From the cell containing the given text, extract its center point as (X, Y) coordinate. 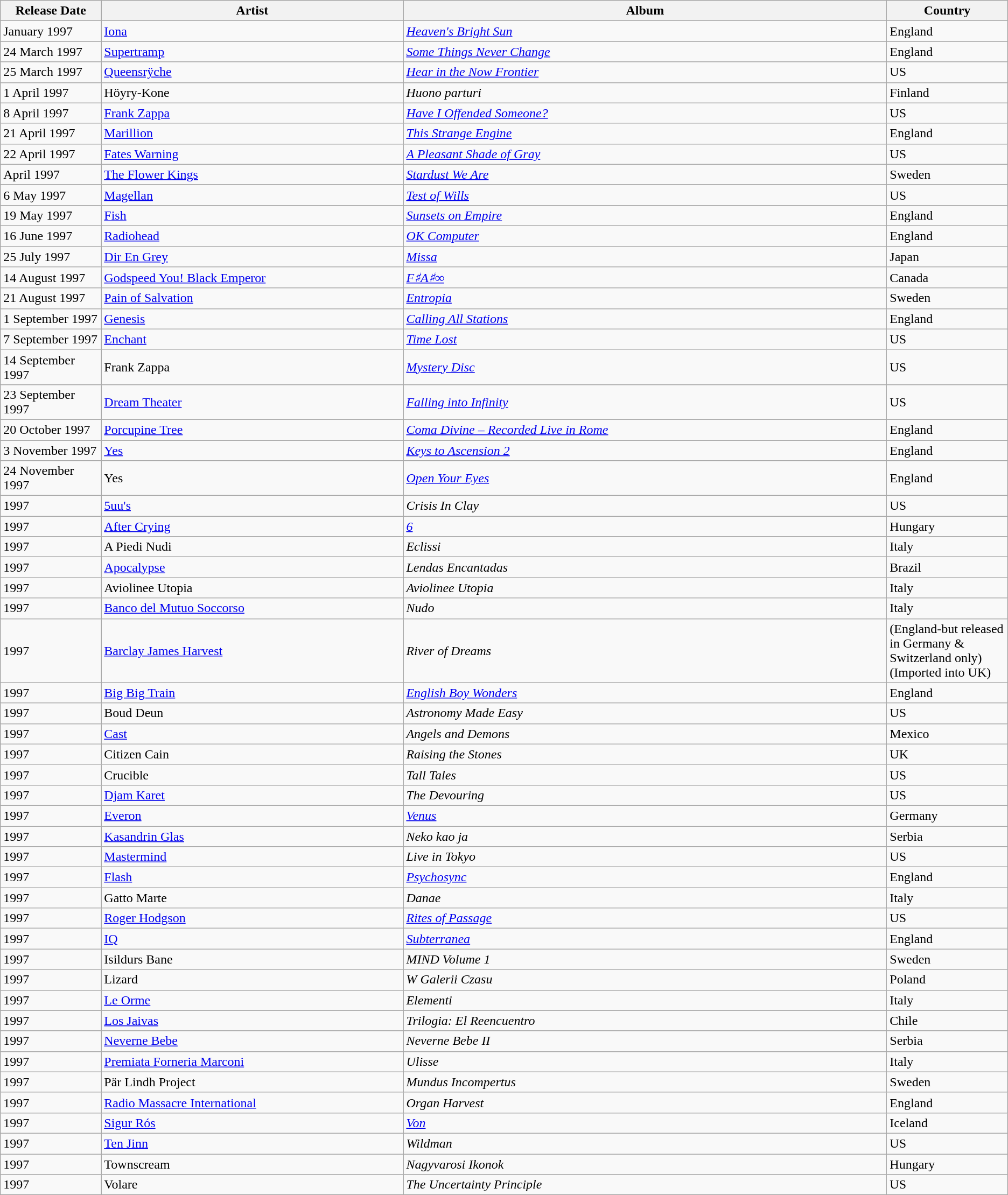
Los Jaivas (252, 1021)
Some Things Never Change (645, 52)
Canada (947, 278)
Kasandrin Glas (252, 836)
Crisis In Clay (645, 506)
Mastermind (252, 857)
Supertramp (252, 52)
23 September 1997 (51, 402)
Trilogia: El Reencuentro (645, 1021)
UK (947, 754)
Neverne Bebe (252, 1041)
Heaven's Bright Sun (645, 31)
Mexico (947, 734)
19 May 1997 (51, 215)
Crucible (252, 775)
Höyry-Kone (252, 93)
Marillion (252, 133)
Country (947, 11)
Fish (252, 215)
Sunsets on Empire (645, 215)
Sigur Rós (252, 1123)
7 September 1997 (51, 339)
Enchant (252, 339)
Germany (947, 816)
Raising the Stones (645, 754)
Organ Harvest (645, 1102)
Dream Theater (252, 402)
Subterranea (645, 939)
25 March 1997 (51, 72)
A Pleasant Shade of Gray (645, 154)
Radio Massacre International (252, 1102)
Keys to Ascension 2 (645, 451)
3 November 1997 (51, 451)
MIND Volume 1 (645, 959)
Psychosync (645, 877)
1 September 1997 (51, 319)
Wildman (645, 1143)
Time Lost (645, 339)
Big Big Train (252, 693)
Mystery Disc (645, 367)
Roger Hodgson (252, 918)
Pain of Salvation (252, 298)
Coma Divine – Recorded Live in Rome (645, 430)
Flash (252, 877)
W Galerii Czasu (645, 980)
Pär Lindh Project (252, 1082)
Magellan (252, 195)
Mundus Incompertus (645, 1082)
River of Dreams (645, 650)
Radiohead (252, 236)
Townscream (252, 1164)
The Devouring (645, 795)
Poland (947, 980)
Have I Offended Someone? (645, 113)
Stardust We Are (645, 174)
Dir En Grey (252, 257)
Eclissi (645, 547)
Danae (645, 898)
Rites of Passage (645, 918)
The Flower Kings (252, 174)
Apocalypse (252, 567)
Neko kao ja (645, 836)
Nagyvarosi Ikonok (645, 1164)
Neverne Bebe II (645, 1041)
Von (645, 1123)
Fates Warning (252, 154)
Banco del Mutuo Soccorso (252, 608)
Hear in the Now Frontier (645, 72)
Boud Deun (252, 713)
14 August 1997 (51, 278)
20 October 1997 (51, 430)
Release Date (51, 11)
Missa (645, 257)
Le Orme (252, 1000)
16 June 1997 (51, 236)
Godspeed You! Black Emperor (252, 278)
14 September 1997 (51, 367)
A Piedi Nudi (252, 547)
The Uncertainty Principle (645, 1185)
(England-but released in Germany & Switzerland only) (Imported into UK) (947, 650)
21 August 1997 (51, 298)
After Crying (252, 526)
Iceland (947, 1123)
F♯A♯∞ (645, 278)
Iona (252, 31)
Lizard (252, 980)
Test of Wills (645, 195)
Gatto Marte (252, 898)
Tall Tales (645, 775)
Premiata Forneria Marconi (252, 1062)
Angels and Demons (645, 734)
Cast (252, 734)
Japan (947, 257)
Ulisse (645, 1062)
24 March 1997 (51, 52)
8 April 1997 (51, 113)
Everon (252, 816)
5uu's (252, 506)
OK Computer (645, 236)
April 1997 (51, 174)
Entropia (645, 298)
Astronomy Made Easy (645, 713)
Venus (645, 816)
6 (645, 526)
24 November 1997 (51, 478)
Artist (252, 11)
Porcupine Tree (252, 430)
25 July 1997 (51, 257)
Huono parturi (645, 93)
Isildurs Bane (252, 959)
Live in Tokyo (645, 857)
Elementi (645, 1000)
Queensrÿche (252, 72)
Barclay James Harvest (252, 650)
Finland (947, 93)
English Boy Wonders (645, 693)
21 April 1997 (51, 133)
Ten Jinn (252, 1143)
Chile (947, 1021)
Genesis (252, 319)
22 April 1997 (51, 154)
Volare (252, 1185)
Album (645, 11)
This Strange Engine (645, 133)
6 May 1997 (51, 195)
1 April 1997 (51, 93)
Nudo (645, 608)
Citizen Cain (252, 754)
IQ (252, 939)
Lendas Encantadas (645, 567)
Open Your Eyes (645, 478)
Falling into Infinity (645, 402)
Calling All Stations (645, 319)
January 1997 (51, 31)
Djam Karet (252, 795)
Brazil (947, 567)
